Identify which cell holds the provided text, then report its [X, Y] central coordinate. 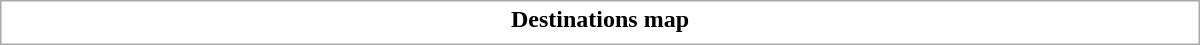
Destinations map [600, 19]
